Locate the cell with the specified text and output its (x, y) center coordinate. 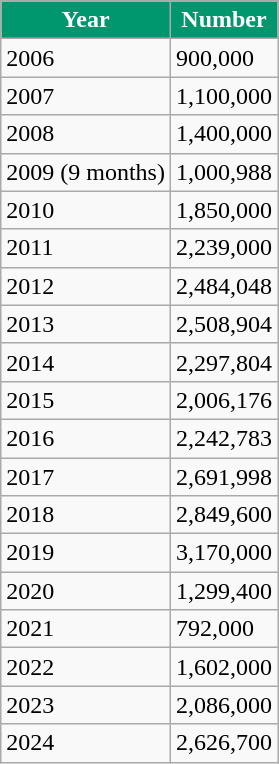
2,297,804 (224, 362)
2,242,783 (224, 438)
2018 (86, 515)
2010 (86, 210)
1,850,000 (224, 210)
2,239,000 (224, 248)
2009 (9 months) (86, 172)
2,626,700 (224, 743)
2023 (86, 705)
1,602,000 (224, 667)
1,400,000 (224, 134)
2020 (86, 591)
Number (224, 20)
1,299,400 (224, 591)
3,170,000 (224, 553)
2017 (86, 477)
2015 (86, 400)
2,849,600 (224, 515)
2,086,000 (224, 705)
2019 (86, 553)
2022 (86, 667)
2,006,176 (224, 400)
900,000 (224, 58)
2007 (86, 96)
2,484,048 (224, 286)
2006 (86, 58)
2012 (86, 286)
1,100,000 (224, 96)
2021 (86, 629)
2,508,904 (224, 324)
792,000 (224, 629)
1,000,988 (224, 172)
2,691,998 (224, 477)
2013 (86, 324)
Year (86, 20)
2008 (86, 134)
2016 (86, 438)
2014 (86, 362)
2024 (86, 743)
2011 (86, 248)
